Pinpoint the cell where the given text exists, returning its [x, y] midpoint coordinate. 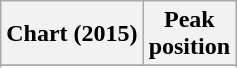
Peakposition [189, 34]
Chart (2015) [72, 34]
